Output the [x, y] coordinate of the center of the cell containing the given text.  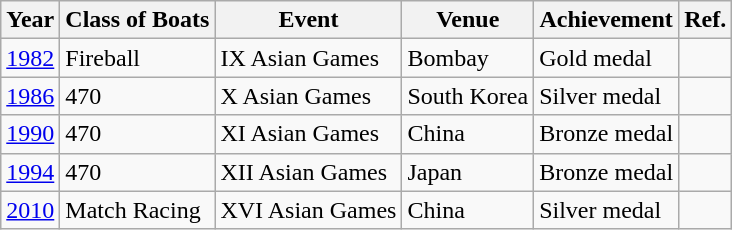
Japan [468, 172]
South Korea [468, 96]
X Asian Games [308, 96]
1982 [30, 58]
XI Asian Games [308, 134]
Achievement [606, 20]
Ref. [706, 20]
IX Asian Games [308, 58]
Venue [468, 20]
1994 [30, 172]
Match Racing [138, 210]
Fireball [138, 58]
XII Asian Games [308, 172]
Bombay [468, 58]
1986 [30, 96]
2010 [30, 210]
Gold medal [606, 58]
1990 [30, 134]
XVI Asian Games [308, 210]
Year [30, 20]
Class of Boats [138, 20]
Event [308, 20]
